Detect which cell encompasses the target text, then output its (x, y) center coordinate. 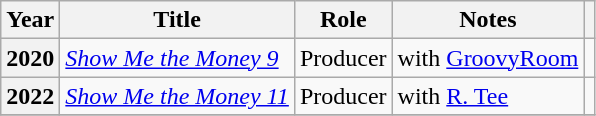
Role (343, 20)
Title (178, 20)
2020 (30, 58)
with R. Tee (488, 96)
Year (30, 20)
with GroovyRoom (488, 58)
Notes (488, 20)
2022 (30, 96)
Show Me the Money 9 (178, 58)
Show Me the Money 11 (178, 96)
